Return [X, Y] of the center of cell containing provided text 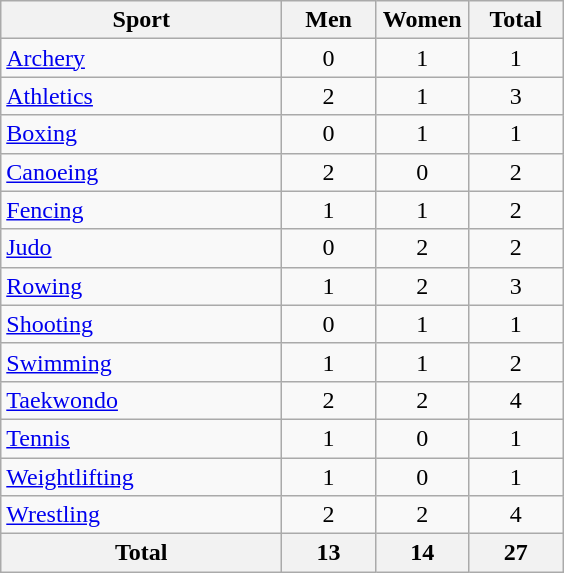
Weightlifting [142, 477]
Tennis [142, 438]
Men [329, 20]
Fencing [142, 210]
Rowing [142, 286]
13 [329, 553]
Women [422, 20]
Shooting [142, 324]
Boxing [142, 134]
Wrestling [142, 515]
Taekwondo [142, 400]
Swimming [142, 362]
Canoeing [142, 172]
14 [422, 553]
27 [516, 553]
Judo [142, 248]
Athletics [142, 96]
Archery [142, 58]
Sport [142, 20]
